From the cell containing the given text, extract its center point as (X, Y) coordinate. 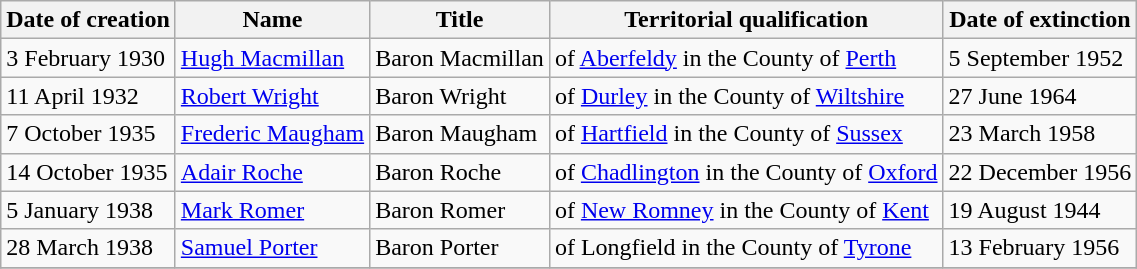
Robert Wright (272, 96)
of New Romney in the County of Kent (746, 210)
Date of extinction (1040, 20)
of Durley in the County of Wiltshire (746, 96)
of Hartfield in the County of Sussex (746, 134)
3 February 1930 (88, 58)
23 March 1958 (1040, 134)
Baron Maugham (460, 134)
Baron Romer (460, 210)
Frederic Maugham (272, 134)
Hugh Macmillan (272, 58)
11 April 1932 (88, 96)
Baron Roche (460, 172)
Baron Wright (460, 96)
of Chadlington in the County of Oxford (746, 172)
Date of creation (88, 20)
Adair Roche (272, 172)
Name (272, 20)
Baron Porter (460, 248)
19 August 1944 (1040, 210)
Mark Romer (272, 210)
of Longfield in the County of Tyrone (746, 248)
14 October 1935 (88, 172)
7 October 1935 (88, 134)
5 September 1952 (1040, 58)
27 June 1964 (1040, 96)
13 February 1956 (1040, 248)
5 January 1938 (88, 210)
28 March 1938 (88, 248)
Title (460, 20)
22 December 1956 (1040, 172)
Baron Macmillan (460, 58)
Samuel Porter (272, 248)
of Aberfeldy in the County of Perth (746, 58)
Territorial qualification (746, 20)
